Extract the (X, Y) coordinate from the center of the cell holding the provided text.  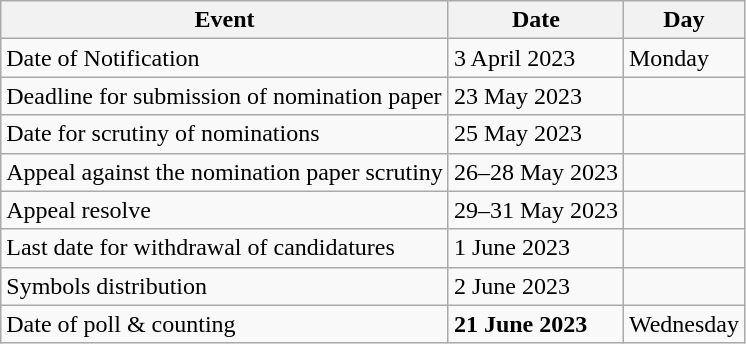
26–28 May 2023 (536, 172)
Deadline for submission of nomination paper (225, 96)
3 April 2023 (536, 58)
Date (536, 20)
21 June 2023 (536, 324)
Last date for withdrawal of candidatures (225, 248)
25 May 2023 (536, 134)
Appeal against the nomination paper scrutiny (225, 172)
29–31 May 2023 (536, 210)
Monday (684, 58)
2 June 2023 (536, 286)
Symbols distribution (225, 286)
Date of Notification (225, 58)
1 June 2023 (536, 248)
Appeal resolve (225, 210)
Wednesday (684, 324)
Date of poll & counting (225, 324)
Event (225, 20)
Date for scrutiny of nominations (225, 134)
Day (684, 20)
23 May 2023 (536, 96)
